From the cell containing the given text, extract its center point as [X, Y] coordinate. 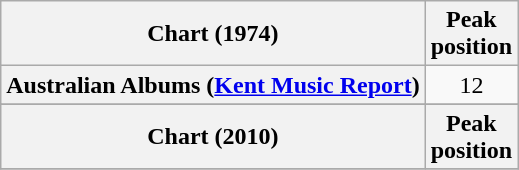
Chart (2010) [213, 136]
Australian Albums (Kent Music Report) [213, 85]
12 [471, 85]
Chart (1974) [213, 34]
